Pinpoint the cell where the given text exists, returning its (x, y) midpoint coordinate. 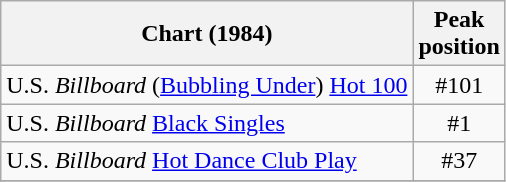
U.S. Billboard (Bubbling Under) Hot 100 (207, 85)
#37 (459, 161)
U.S. Billboard Hot Dance Club Play (207, 161)
Chart (1984) (207, 34)
#1 (459, 123)
#101 (459, 85)
Peakposition (459, 34)
U.S. Billboard Black Singles (207, 123)
